Find where the given text appears and provide that cell's center as [X, Y] coordinate. 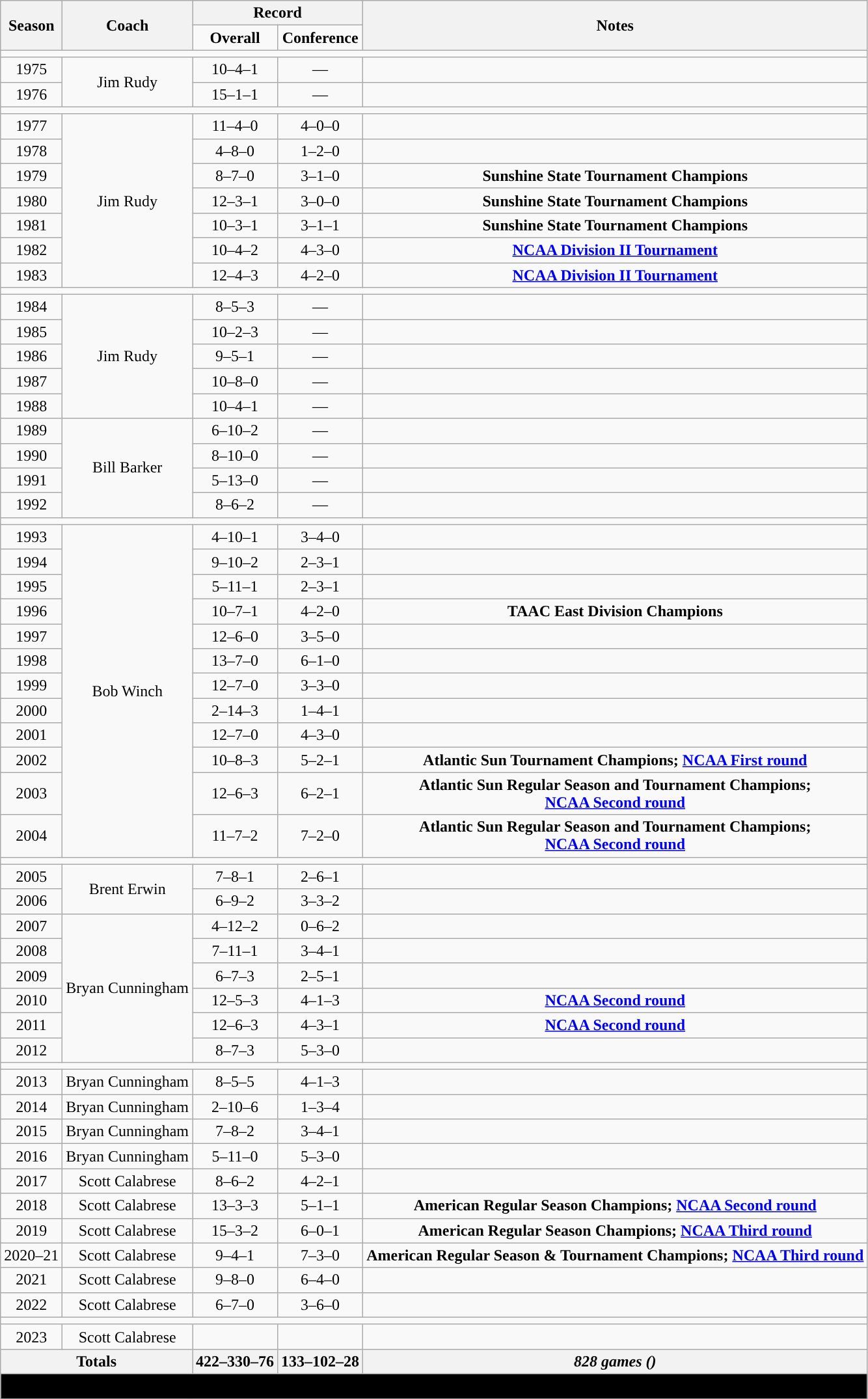
2022 [31, 1305]
11–7–2 [236, 835]
10–4–2 [236, 250]
2–5–1 [320, 975]
4–12–2 [236, 926]
1980 [31, 200]
828 games () [616, 1361]
1985 [31, 332]
5–11–0 [236, 1156]
1996 [31, 611]
8–5–5 [236, 1082]
2001 [31, 735]
2008 [31, 951]
10–8–3 [236, 760]
2005 [31, 876]
12–3–1 [236, 200]
3–0–0 [320, 200]
6–7–0 [236, 1305]
7–2–0 [320, 835]
1988 [31, 406]
7–3–0 [320, 1255]
American Regular Season Champions; NCAA Second round [616, 1206]
9–4–1 [236, 1255]
Notes [616, 25]
Overall [236, 38]
Coach [128, 25]
1999 [31, 686]
0–6–2 [320, 926]
1–4–1 [320, 711]
3–4–0 [320, 537]
Records are through the conclusion of the 2022 NCAA season. [434, 1386]
8–7–3 [236, 1050]
5–13–0 [236, 480]
2016 [31, 1156]
7–8–2 [236, 1132]
Atlantic Sun Tournament Champions; NCAA First round [616, 760]
10–3–1 [236, 225]
2003 [31, 794]
1994 [31, 562]
2009 [31, 975]
1998 [31, 661]
9–10–2 [236, 562]
1986 [31, 357]
2–14–3 [236, 711]
9–5–1 [236, 357]
6–9–2 [236, 901]
11–4–0 [236, 126]
13–3–3 [236, 1206]
12–5–3 [236, 1000]
1975 [31, 70]
Conference [320, 38]
Season [31, 25]
1997 [31, 636]
2018 [31, 1206]
1–3–4 [320, 1107]
12–6–0 [236, 636]
5–2–1 [320, 760]
2006 [31, 901]
1987 [31, 381]
422–330–76 [236, 1361]
TAAC East Division Champions [616, 611]
5–11–1 [236, 586]
8–10–0 [236, 455]
Record [278, 13]
1981 [31, 225]
Bill Barker [128, 468]
2–10–6 [236, 1107]
2014 [31, 1107]
8–7–0 [236, 176]
1–2–0 [320, 151]
Bob Winch [128, 691]
6–10–2 [236, 431]
4–3–1 [320, 1025]
10–2–3 [236, 332]
4–2–1 [320, 1181]
4–0–0 [320, 126]
7–8–1 [236, 876]
1982 [31, 250]
2023 [31, 1337]
6–4–0 [320, 1280]
3–1–1 [320, 225]
2020–21 [31, 1255]
1995 [31, 586]
5–1–1 [320, 1206]
15–1–1 [236, 94]
8–5–3 [236, 307]
9–8–0 [236, 1280]
12–4–3 [236, 275]
3–5–0 [320, 636]
American Regular Season & Tournament Champions; NCAA Third round [616, 1255]
2007 [31, 926]
1978 [31, 151]
2021 [31, 1280]
1989 [31, 431]
3–1–0 [320, 176]
Brent Erwin [128, 889]
1976 [31, 94]
2019 [31, 1230]
6–1–0 [320, 661]
1993 [31, 537]
2017 [31, 1181]
2012 [31, 1050]
1983 [31, 275]
2000 [31, 711]
4–10–1 [236, 537]
2004 [31, 835]
2010 [31, 1000]
2015 [31, 1132]
10–8–0 [236, 381]
6–2–1 [320, 794]
133–102–28 [320, 1361]
3–3–2 [320, 901]
1979 [31, 176]
2–6–1 [320, 876]
3–6–0 [320, 1305]
4–8–0 [236, 151]
1990 [31, 455]
1992 [31, 505]
13–7–0 [236, 661]
1984 [31, 307]
American Regular Season Champions; NCAA Third round [616, 1230]
2011 [31, 1025]
15–3–2 [236, 1230]
3–3–0 [320, 686]
2002 [31, 760]
6–0–1 [320, 1230]
2013 [31, 1082]
Totals [96, 1361]
7–11–1 [236, 951]
1991 [31, 480]
10–7–1 [236, 611]
6–7–3 [236, 975]
1977 [31, 126]
